Return the (x, y) coordinate for the center point of the cell that contains the specified text.  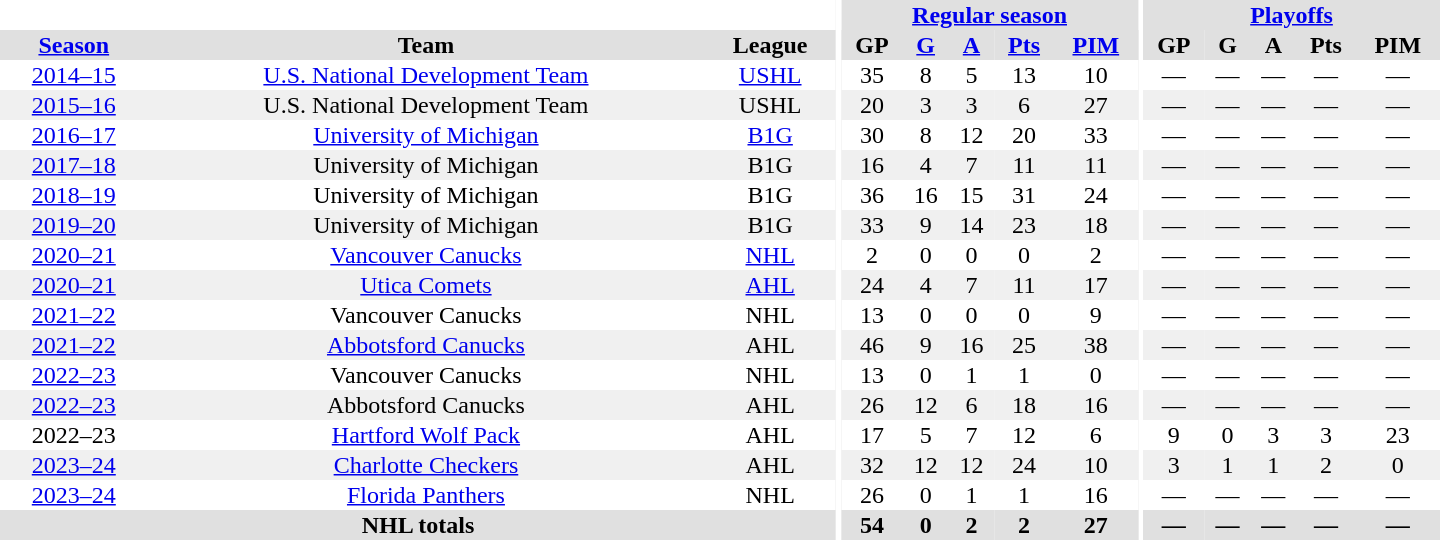
2015–16 (74, 105)
League (770, 45)
2018–19 (74, 195)
15 (972, 195)
36 (872, 195)
2016–17 (74, 135)
Playoffs (1292, 15)
25 (1024, 345)
Charlotte Checkers (426, 465)
14 (972, 225)
38 (1096, 345)
31 (1024, 195)
46 (872, 345)
Regular season (990, 15)
Season (74, 45)
Team (426, 45)
2019–20 (74, 225)
2017–18 (74, 165)
35 (872, 75)
30 (872, 135)
54 (872, 525)
Utica Comets (426, 285)
Hartford Wolf Pack (426, 435)
Florida Panthers (426, 495)
2014–15 (74, 75)
NHL totals (418, 525)
32 (872, 465)
